Output the [x, y] coordinate of the center of the cell containing the given text.  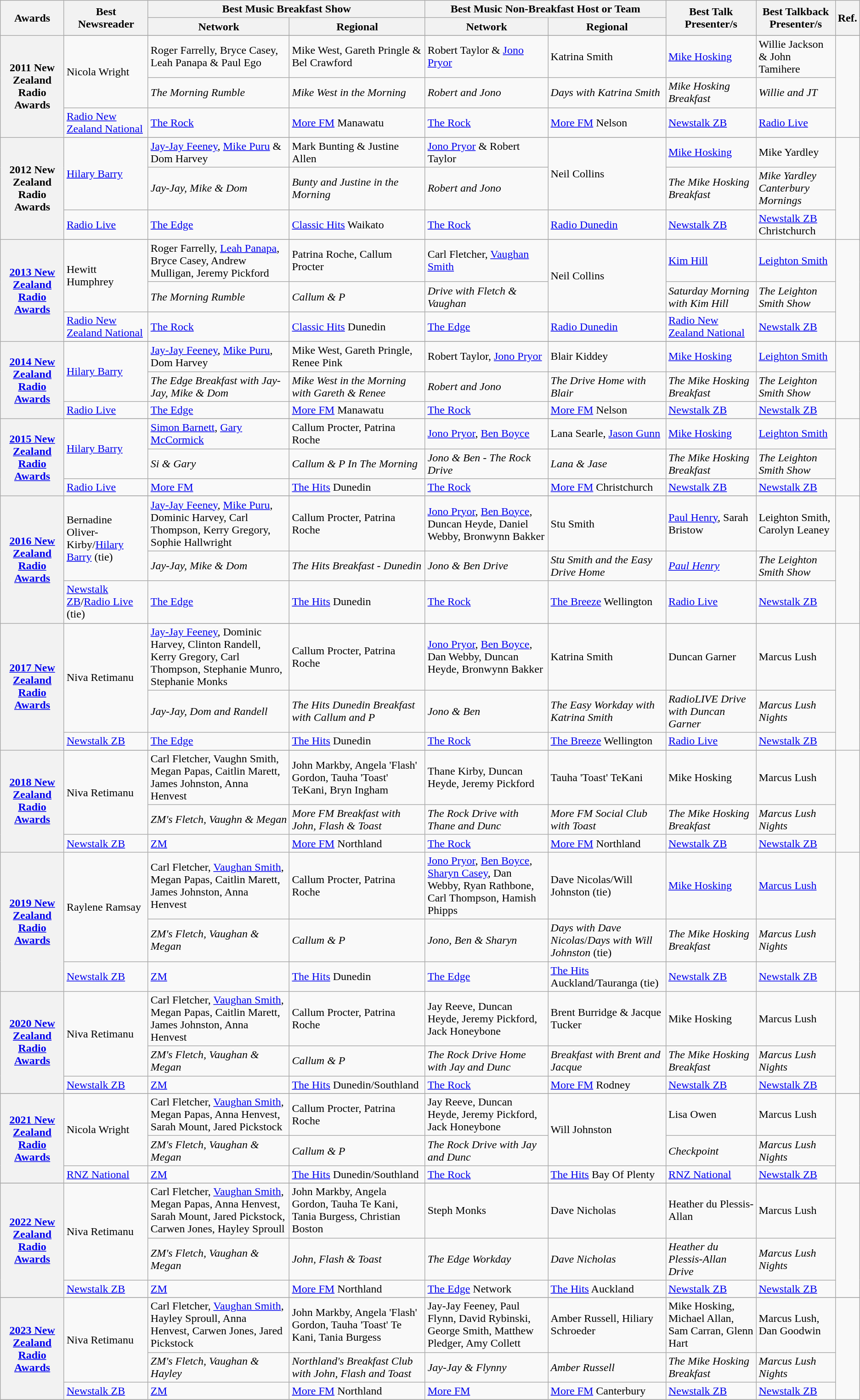
Classic Hits Dunedin [357, 326]
Steph Monks [487, 1210]
2014 New Zealand Radio Awards [32, 380]
Jono Pryor, Ben Boyce, Dan Webby, Duncan Heyde, Bronwynn Bakker [487, 657]
Newstalk ZB/Radio Live (tie) [106, 602]
The Edge Breakfast with Jay-Jay, Mike & Dom [219, 386]
Jono Pryor, Ben Boyce, Duncan Heyde, Daniel Webby, Bronwynn Bakker [487, 524]
2019 New Zealand Radio Awards [32, 922]
John Markby, Angela Gordon, Tauha Te Kani, Tania Burgess, Christian Boston [357, 1210]
Days with Dave Nicolas/Days with Will Johnston (tie) [607, 940]
2017 New Zealand Radio Awards [32, 686]
Simon Barnett, Gary McCormick [219, 434]
2016 New Zealand Radio Awards [32, 560]
Duncan Garner [711, 657]
Carl Fletcher, Vaughan Smith, Megan Papas, Anna Henvest, Sarah Mount, Jared Pickstock, Carwen Jones, Hayley Sproull [219, 1210]
Carl Fletcher, Vaughan Smith, Hayley Sproull, Anna Henvest, Carwen Jones, Jared Pickstock [219, 1325]
2015 New Zealand Radio Awards [32, 458]
2021 New Zealand Radio Awards [32, 1139]
Jay-Jay Feeney, Dominic Harvey, Clinton Randell, Kerry Gregory, Carl Thompson, Stephanie Munro, Stephanie Monks [219, 657]
John Markby, Angela 'Flash' Gordon, Tauha 'Toast' Te Kani, Tania Burgess [357, 1325]
Amber Russell [607, 1367]
The Hits Breakfast - Dunedin [357, 566]
Leighton Smith, Carolyn Leaney [796, 524]
2022 New Zealand Radio Awards [32, 1241]
Best Talkback Presenter/s [796, 18]
2020 New Zealand Radio Awards [32, 1043]
John, Flash & Toast [357, 1259]
Newstalk ZB Christchurch [796, 224]
The Hits Auckland [607, 1289]
2013 New Zealand Radio Awards [32, 290]
Brent Burridge & Jacque Tucker [607, 1019]
Roger Farrelly, Bryce Casey, Leah Panapa & Paul Ego [219, 57]
Jay-Jay Feeney, Mike Puru, Dominic Harvey, Carl Thompson, Kerry Gregory, Sophie Hallwright [219, 524]
Best Music Non-Breakfast Host or Team [545, 9]
Mike Hosking Breakfast [711, 93]
The Rock Drive with Jay and Dunc [487, 1151]
The Hits Auckland/Tauranga (tie) [607, 976]
Mike West in the Morning with Gareth & Renee [357, 386]
Saturday Morning with Kim Hill [711, 297]
2018 New Zealand Radio Awards [32, 801]
Thane Kirby, Duncan Heyde, Jeremy Pickford [487, 777]
Dave Nicolas/Will Johnston (tie) [607, 885]
Mark Bunting & Justine Allen [357, 153]
Jay-Jay & Flynny [487, 1367]
The Rock Drive Home with Jay and Dunc [487, 1061]
Roger Farrelly, Leah Panapa, Bryce Casey, Andrew Mulligan, Jeremy Pickford [219, 261]
More FM Canterbury [607, 1391]
John Markby, Angela 'Flash' Gordon, Tauha 'Toast' TeKani, Bryn Ingham [357, 777]
More FM Breakfast with John, Flash & Toast [357, 820]
Jono, Ben & Sharyn [487, 940]
The Easy Workday with Katrina Smith [607, 711]
Bunty and Justine in the Morning [357, 188]
Lana & Jase [607, 464]
Kim Hill [711, 261]
Mike West, Gareth Pringle, Renee Pink [357, 357]
Days with Katrina Smith [607, 93]
Drive with Fletch & Vaughan [487, 297]
Blair Kiddey [607, 357]
Paul Henry [711, 566]
Si & Gary [219, 464]
Best Music Breakfast Show [287, 9]
ZM's Fletch, Vaughn & Megan [219, 820]
Best Newsreader [106, 18]
More FM Social Club with Toast [607, 820]
Jay-Jay, Dom and Randell [219, 711]
Stu Smith and the Easy Drive Home [607, 566]
Breakfast with Brent and Jacque [607, 1061]
The Drive Home with Blair [607, 386]
Jono Pryor & Robert Taylor [487, 153]
Amber Russell, Hiliary Schroeder [607, 1325]
Mike West, Gareth Pringle & Bel Crawford [357, 57]
Carl Fletcher, Vaughn Smith, Megan Papas, Caitlin Marett, James Johnston, Anna Henvest [219, 777]
Jono & Ben Drive [487, 566]
Best Talk Presenter/s [711, 18]
The Hits Dunedin Breakfast with Callum and P [357, 711]
Classic Hits Waikato [357, 224]
Robert Taylor & Jono Pryor [487, 57]
Jono & Ben [487, 711]
Willie Jackson & John Tamihere [796, 57]
Hewitt Humphrey [106, 276]
Jono & Ben - The Rock Drive [487, 464]
ZM's Fletch, Vaughan & Hayley [219, 1367]
Mike Yardley Canterbury Mornings [796, 188]
RadioLIVE Drive with Duncan Garner [711, 711]
Jay-Jay Feeney, Paul Flynn, David Rybinski, George Smith, Matthew Pledger, Amy Collett [487, 1325]
Paul Henry, Sarah Bristow [711, 524]
The Edge Workday [487, 1259]
2011 New Zealand Radio Awards [32, 86]
Patrina Roche, Callum Procter [357, 261]
Willie and JT [796, 93]
The Edge Network [487, 1289]
Mike Hosking, Michael Allan, Sam Carran, Glenn Hart [711, 1325]
Awards [32, 18]
Heather du Plessis-Allan [711, 1210]
Robert Taylor, Jono Pryor [487, 357]
Jono Pryor, Ben Boyce [487, 434]
Northland's Breakfast Club with John, Flash and Toast [357, 1367]
Raylene Ramsay [106, 907]
Mike West in the Morning [357, 93]
More FM Rodney [607, 1085]
Mike Yardley [796, 153]
Marcus Lush, Dan Goodwin [796, 1325]
Heather du Plessis-Allan Drive [711, 1259]
Callum & P In The Morning [357, 464]
The Hits Bay Of Plenty [607, 1174]
Carl Fletcher, Vaughan Smith, Megan Papas, Anna Henvest, Sarah Mount, Jared Pickstock [219, 1115]
2023 New Zealand Radio Awards [32, 1349]
2012 New Zealand Radio Awards [32, 188]
Bernadine Oliver-Kirby/Hilary Barry (tie) [106, 538]
The Rock Drive with Thane and Dunc [487, 820]
Lisa Owen [711, 1115]
Ref. [847, 18]
Jono Pryor, Ben Boyce, Sharyn Casey, Dan Webby, Ryan Rathbone, Carl Thompson, Hamish Phipps [487, 885]
More FM Christchurch [607, 487]
Checkpoint [711, 1151]
Jay-Jay Feeney, Mike Puru & Dom Harvey [219, 153]
Will Johnston [607, 1129]
Tauha 'Toast' TeKani [607, 777]
Jay-Jay Feeney, Mike Puru, Dom Harvey [219, 357]
Lana Searle, Jason Gunn [607, 434]
Carl Fletcher, Vaughan Smith [487, 261]
Stu Smith [607, 524]
